Pinpoint the cell where the given text exists, returning its [x, y] midpoint coordinate. 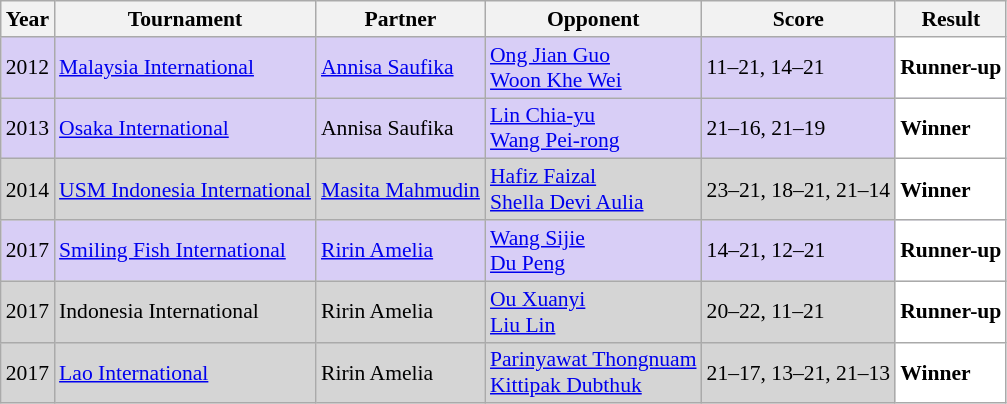
Partner [400, 19]
Ong Jian Guo Woon Khe Wei [594, 68]
20–22, 11–21 [799, 312]
Parinyawat Thongnuam Kittipak Dubthuk [594, 372]
Indonesia International [185, 312]
Year [28, 19]
21–16, 21–19 [799, 128]
23–21, 18–21, 21–14 [799, 190]
Result [950, 19]
Ou Xuanyi Liu Lin [594, 312]
Smiling Fish International [185, 250]
Malaysia International [185, 68]
Wang Sijie Du Peng [594, 250]
11–21, 14–21 [799, 68]
Hafiz Faizal Shella Devi Aulia [594, 190]
Tournament [185, 19]
21–17, 13–21, 21–13 [799, 372]
14–21, 12–21 [799, 250]
Opponent [594, 19]
Lin Chia-yu Wang Pei-rong [594, 128]
2014 [28, 190]
Lao International [185, 372]
Score [799, 19]
Osaka International [185, 128]
USM Indonesia International [185, 190]
Masita Mahmudin [400, 190]
2013 [28, 128]
2012 [28, 68]
